Identify which cell holds the provided text, then report its (x, y) central coordinate. 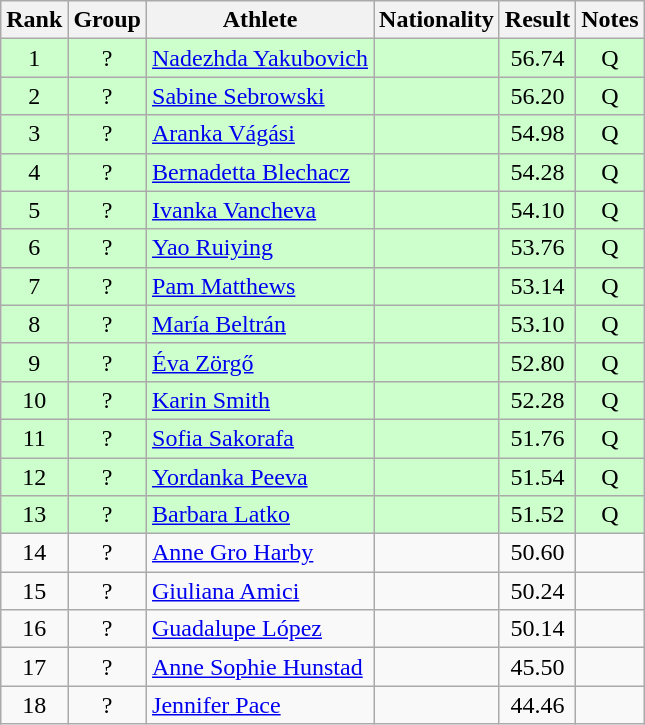
5 (34, 210)
11 (34, 438)
Aranka Vágási (260, 134)
17 (34, 667)
2 (34, 96)
Nationality (437, 20)
Yordanka Peeva (260, 477)
18 (34, 705)
10 (34, 400)
51.52 (537, 515)
Result (537, 20)
Sofia Sakorafa (260, 438)
9 (34, 362)
Anne Sophie Hunstad (260, 667)
Nadezhda Yakubovich (260, 58)
Karin Smith (260, 400)
16 (34, 629)
12 (34, 477)
Pam Matthews (260, 286)
Éva Zörgő (260, 362)
Rank (34, 20)
50.24 (537, 591)
Giuliana Amici (260, 591)
Yao Ruiying (260, 248)
Jennifer Pace (260, 705)
53.14 (537, 286)
Barbara Latko (260, 515)
14 (34, 553)
50.14 (537, 629)
Anne Gro Harby (260, 553)
50.60 (537, 553)
15 (34, 591)
54.10 (537, 210)
7 (34, 286)
54.28 (537, 172)
13 (34, 515)
Sabine Sebrowski (260, 96)
3 (34, 134)
51.76 (537, 438)
María Beltrán (260, 324)
Ivanka Vancheva (260, 210)
1 (34, 58)
51.54 (537, 477)
56.20 (537, 96)
8 (34, 324)
52.80 (537, 362)
Notes (610, 20)
53.10 (537, 324)
44.46 (537, 705)
4 (34, 172)
56.74 (537, 58)
54.98 (537, 134)
53.76 (537, 248)
Group (108, 20)
Guadalupe López (260, 629)
Athlete (260, 20)
Bernadetta Blechacz (260, 172)
6 (34, 248)
52.28 (537, 400)
45.50 (537, 667)
